Return the (X, Y) coordinate for the center point of the cell that contains the specified text.  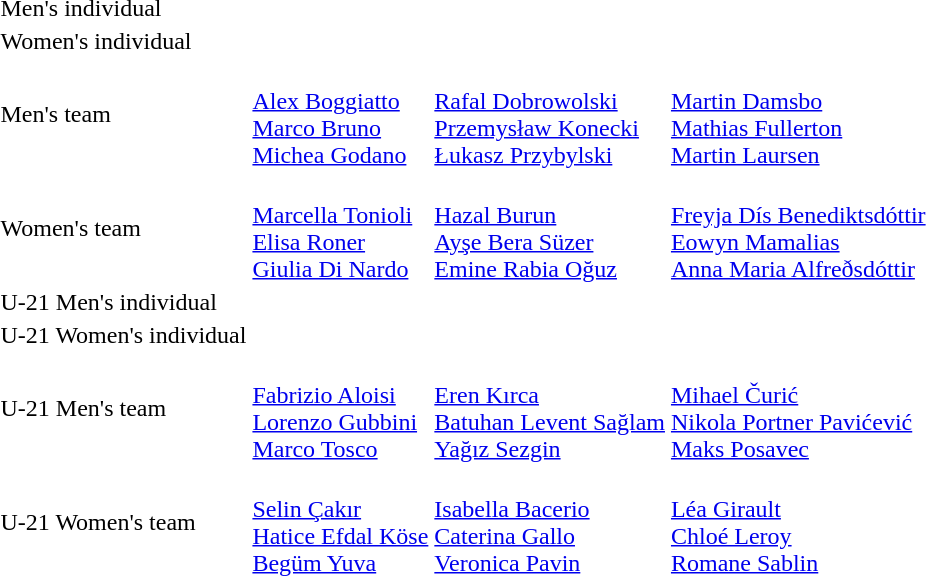
Marcella TonioliElisa RonerGiulia Di Nardo (340, 228)
Rafal DobrowolskiPrzemysław KoneckiŁukasz Przybylski (550, 114)
Alex BoggiattoMarco BrunoMichea Godano (340, 114)
Eren KırcaBatuhan Levent SağlamYağız Sezgin (550, 408)
Hazal BurunAyşe Bera SüzerEmine Rabia Oğuz (550, 228)
Fabrizio AloisiLorenzo GubbiniMarco Tosco (340, 408)
